Find where the given text appears and provide that cell's center as [x, y] coordinate. 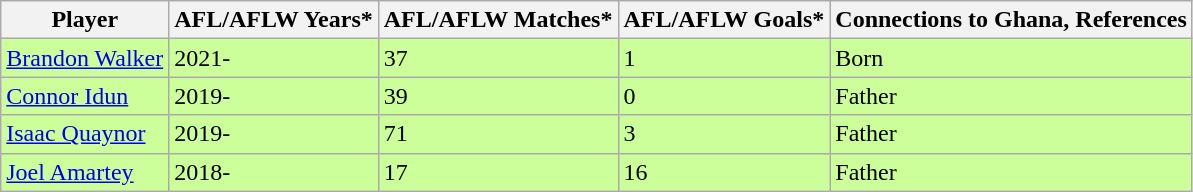
0 [724, 96]
3 [724, 134]
2018- [274, 172]
Connections to Ghana, References [1012, 20]
71 [498, 134]
Isaac Quaynor [85, 134]
Player [85, 20]
37 [498, 58]
Born [1012, 58]
2021- [274, 58]
AFL/AFLW Goals* [724, 20]
1 [724, 58]
39 [498, 96]
Connor Idun [85, 96]
Brandon Walker [85, 58]
16 [724, 172]
17 [498, 172]
AFL/AFLW Years* [274, 20]
AFL/AFLW Matches* [498, 20]
Joel Amartey [85, 172]
